Locate the cell with the specified text and output its [X, Y] center coordinate. 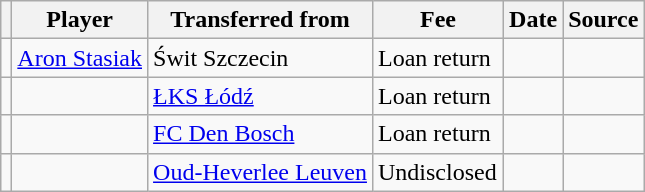
Source [604, 20]
Oud-Heverlee Leuven [260, 172]
Fee [438, 20]
Aron Stasiak [80, 58]
ŁKS Łódź [260, 96]
Undisclosed [438, 172]
Świt Szczecin [260, 58]
Transferred from [260, 20]
Date [534, 20]
FC Den Bosch [260, 134]
Player [80, 20]
